Search for the cell housing the specified text and yield its [X, Y] center coordinate. 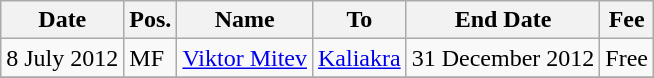
MF [150, 58]
Fee [627, 20]
Kaliakra [359, 58]
8 July 2012 [62, 58]
End Date [503, 20]
Date [62, 20]
Free [627, 58]
31 December 2012 [503, 58]
Pos. [150, 20]
To [359, 20]
Viktor Mitev [245, 58]
Name [245, 20]
